Capture the cell that displays the provided text and extract its (x, y) central coordinate. 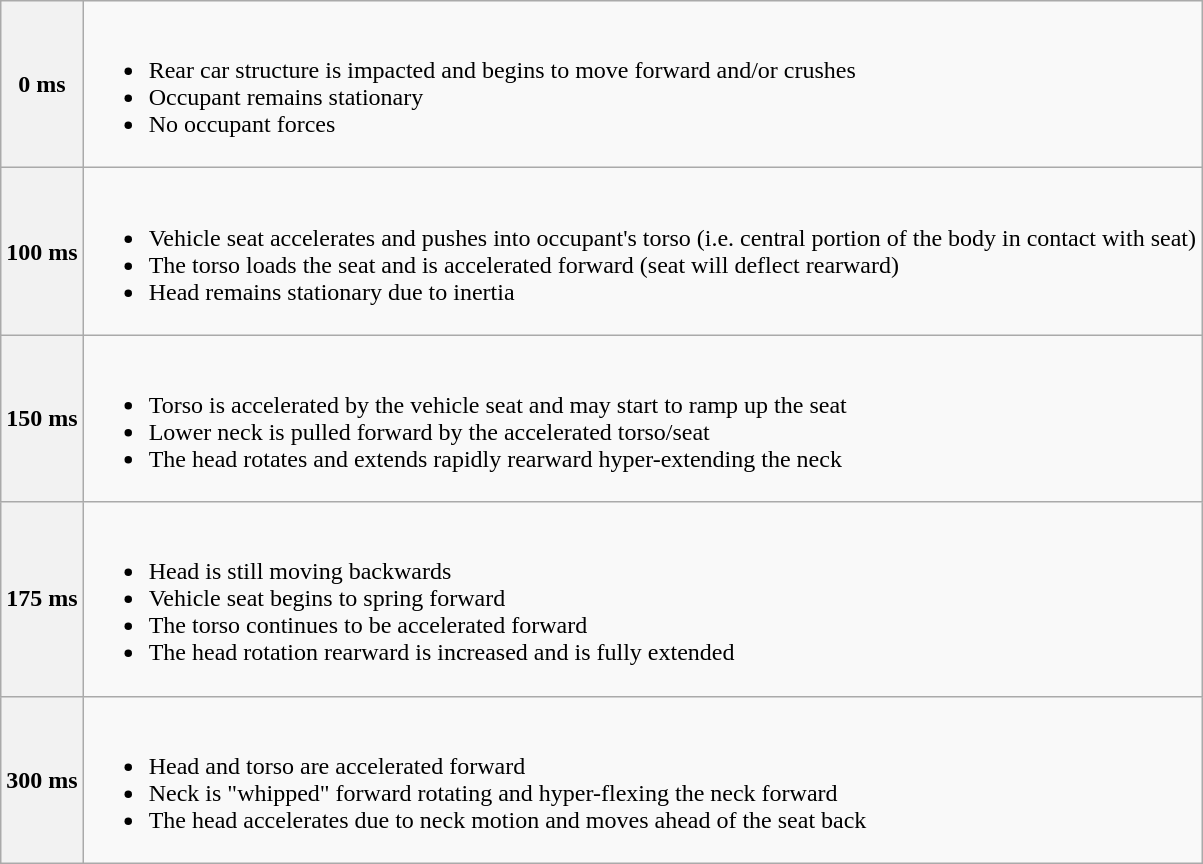
100 ms (42, 252)
175 ms (42, 599)
0 ms (42, 84)
300 ms (42, 780)
150 ms (42, 418)
Rear car structure is impacted and begins to move forward and/or crushesOccupant remains stationaryNo occupant forces (642, 84)
